For the text-containing cell, return its midpoint in [x, y] coordinate format. 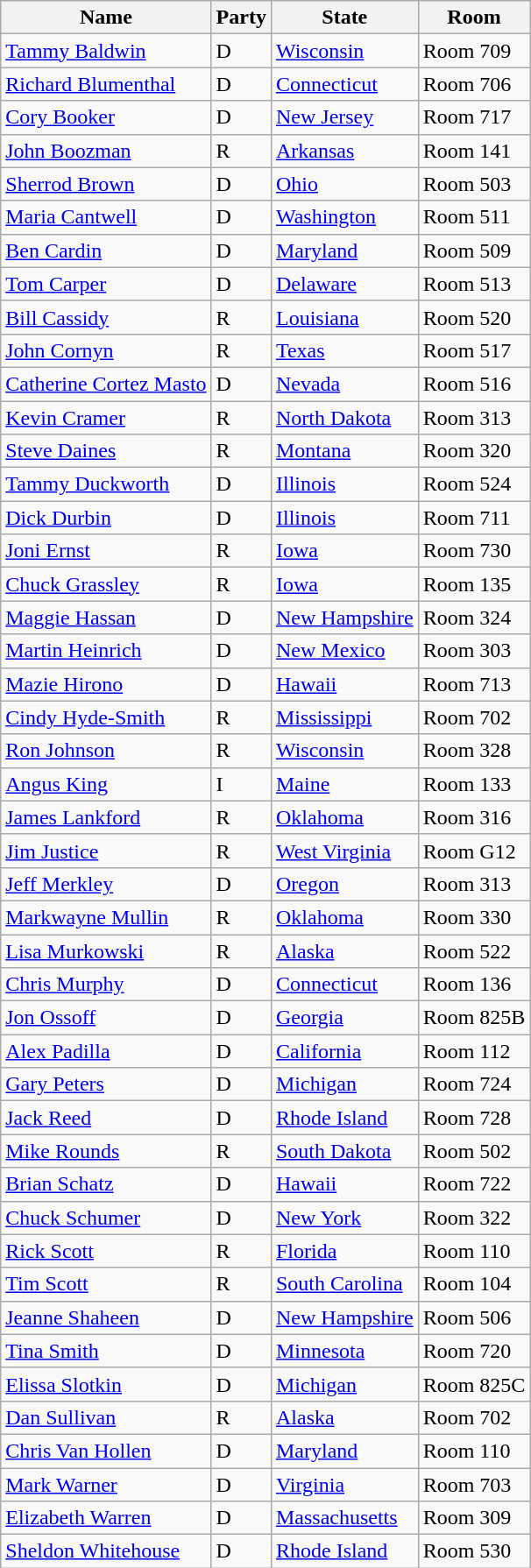
Jack Reed [106, 1118]
California [344, 1051]
New York [344, 1218]
South Dakota [344, 1151]
Ron Johnson [106, 751]
Room 513 [474, 284]
New Jersey [344, 117]
Room 135 [474, 584]
Catherine Cortez Masto [106, 384]
Room 133 [474, 784]
Room 717 [474, 117]
Sherrod Brown [106, 184]
I [241, 784]
Mark Warner [106, 1485]
Dan Sullivan [106, 1417]
Cindy Hyde-Smith [106, 717]
Cory Booker [106, 117]
Richard Blumenthal [106, 84]
Room 324 [474, 618]
Elizabeth Warren [106, 1518]
Arkansas [344, 151]
Room 112 [474, 1051]
Rick Scott [106, 1251]
North Dakota [344, 418]
John Boozman [106, 151]
Room 509 [474, 251]
Room 320 [474, 451]
John Cornyn [106, 350]
Mazie Hirono [106, 684]
Room 517 [474, 350]
Steve Daines [106, 451]
Room 724 [474, 1084]
Maria Cantwell [106, 217]
Room 713 [474, 684]
Florida [344, 1251]
South Carolina [344, 1284]
Name [106, 18]
Louisiana [344, 317]
Chuck Schumer [106, 1218]
Lisa Murkowski [106, 950]
Massachusetts [344, 1518]
Jon Ossoff [106, 1018]
Jeff Merkley [106, 884]
Party [241, 18]
Angus King [106, 784]
Ben Cardin [106, 251]
Oregon [344, 884]
Markwayne Mullin [106, 917]
Kevin Cramer [106, 418]
Room 728 [474, 1118]
Jeanne Shaheen [106, 1317]
Chris Murphy [106, 985]
Tina Smith [106, 1351]
Room 330 [474, 917]
Tammy Baldwin [106, 51]
Chuck Grassley [106, 584]
Tammy Duckworth [106, 484]
Room 722 [474, 1184]
Room 511 [474, 217]
Room 516 [474, 384]
Room 136 [474, 985]
Jim Justice [106, 851]
State [344, 18]
Room 522 [474, 950]
Room [474, 18]
Room 309 [474, 1518]
Elissa Slotkin [106, 1384]
Brian Schatz [106, 1184]
Tim Scott [106, 1284]
Room 141 [474, 151]
Room 825B [474, 1018]
Mike Rounds [106, 1151]
New Mexico [344, 651]
Chris Van Hollen [106, 1451]
Room 520 [474, 317]
Room G12 [474, 851]
Virginia [344, 1485]
James Lankford [106, 817]
Room 316 [474, 817]
Sheldon Whitehouse [106, 1551]
Mississippi [344, 717]
Room 104 [474, 1284]
Tom Carper [106, 284]
Gary Peters [106, 1084]
Montana [344, 451]
Room 706 [474, 84]
Maggie Hassan [106, 618]
Maine [344, 784]
Room 703 [474, 1485]
Room 524 [474, 484]
Georgia [344, 1018]
Texas [344, 350]
Room 720 [474, 1351]
Room 502 [474, 1151]
Room 303 [474, 651]
Joni Ernst [106, 551]
Delaware [344, 284]
Martin Heinrich [106, 651]
Room 711 [474, 518]
Room 730 [474, 551]
West Virginia [344, 851]
Room 825C [474, 1384]
Room 709 [474, 51]
Bill Cassidy [106, 317]
Ohio [344, 184]
Alex Padilla [106, 1051]
Room 322 [474, 1218]
Room 503 [474, 184]
Washington [344, 217]
Minnesota [344, 1351]
Room 328 [474, 751]
Dick Durbin [106, 518]
Room 506 [474, 1317]
Room 530 [474, 1551]
Nevada [344, 384]
